Locate the cell with the specified text and output its (X, Y) center coordinate. 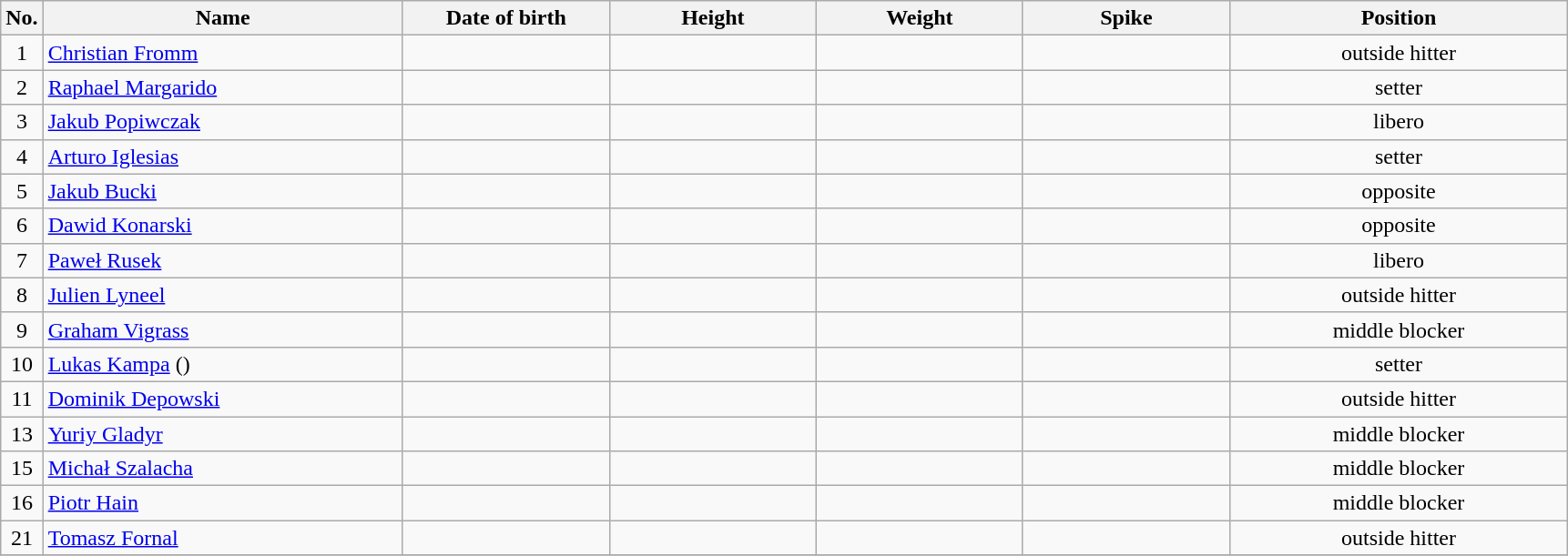
Yuriy Gladyr (222, 434)
No. (22, 18)
15 (22, 469)
21 (22, 538)
Name (222, 18)
Jakub Bucki (222, 191)
Lukas Kampa () (222, 364)
Graham Vigrass (222, 329)
13 (22, 434)
6 (22, 226)
Christian Fromm (222, 53)
Dawid Konarski (222, 226)
Dominik Depowski (222, 399)
Date of birth (506, 18)
3 (22, 122)
Paweł Rusek (222, 260)
Spike (1125, 18)
10 (22, 364)
Position (1399, 18)
Tomasz Fornal (222, 538)
Michał Szalacha (222, 469)
9 (22, 329)
Piotr Hain (222, 503)
Height (712, 18)
2 (22, 87)
Arturo Iglesias (222, 157)
1 (22, 53)
Raphael Margarido (222, 87)
4 (22, 157)
8 (22, 295)
16 (22, 503)
Jakub Popiwczak (222, 122)
Julien Lyneel (222, 295)
5 (22, 191)
7 (22, 260)
11 (22, 399)
Weight (920, 18)
